Return the (X, Y) coordinate for the center point of the cell that contains the specified text.  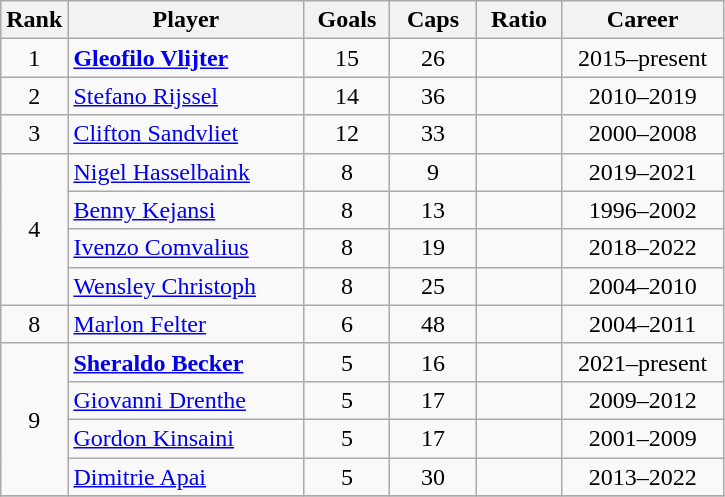
13 (433, 210)
14 (347, 96)
48 (433, 324)
2013–2022 (642, 477)
26 (433, 58)
Benny Kejansi (186, 210)
1 (34, 58)
30 (433, 477)
6 (347, 324)
Marlon Felter (186, 324)
12 (347, 134)
36 (433, 96)
3 (34, 134)
2015–present (642, 58)
2009–2012 (642, 400)
Rank (34, 20)
Gleofilo Vlijter (186, 58)
Goals (347, 20)
Player (186, 20)
2004–2010 (642, 286)
15 (347, 58)
Gordon Kinsaini (186, 438)
2004–2011 (642, 324)
4 (34, 229)
Giovanni Drenthe (186, 400)
2021–present (642, 362)
Dimitrie Apai (186, 477)
19 (433, 248)
2010–2019 (642, 96)
2019–2021 (642, 172)
Clifton Sandvliet (186, 134)
16 (433, 362)
1996–2002 (642, 210)
2001–2009 (642, 438)
Wensley Christoph (186, 286)
Ratio (519, 20)
25 (433, 286)
33 (433, 134)
Nigel Hasselbaink (186, 172)
Caps (433, 20)
Sheraldo Becker (186, 362)
2018–2022 (642, 248)
Stefano Rijssel (186, 96)
Career (642, 20)
2 (34, 96)
Ivenzo Comvalius (186, 248)
2000–2008 (642, 134)
